From the cell containing the given text, extract its center point as [x, y] coordinate. 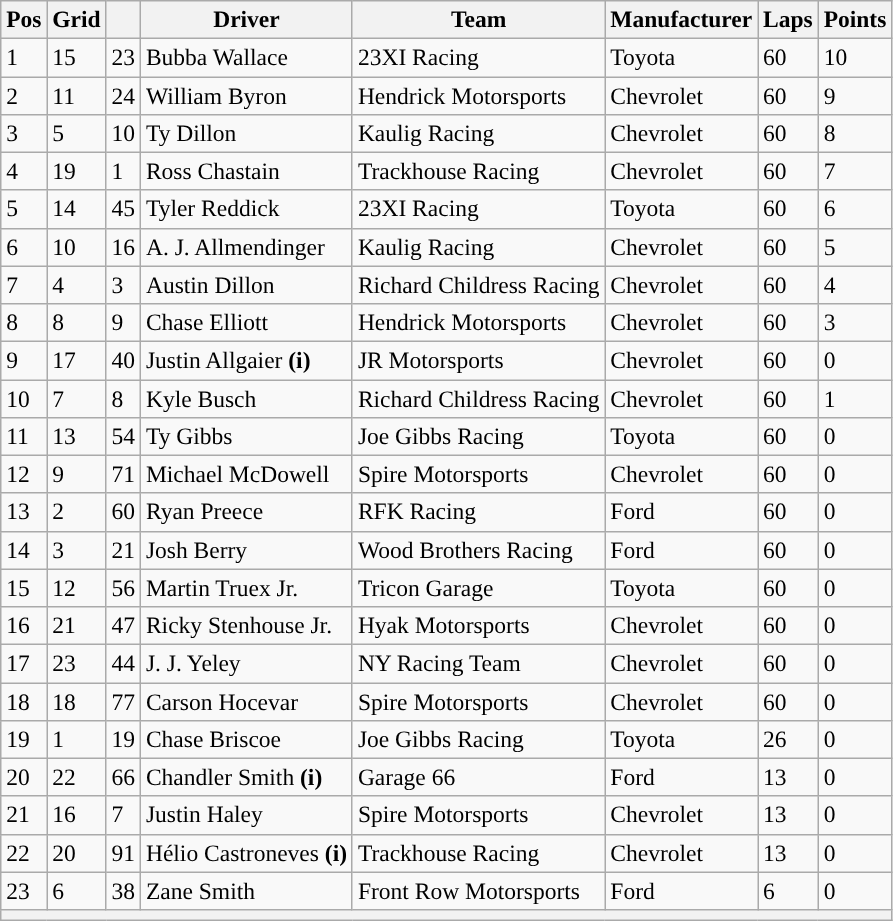
Pos [24, 19]
40 [123, 360]
Ty Dillon [246, 133]
William Byron [246, 95]
71 [123, 474]
Ricky Stenhouse Jr. [246, 625]
Bubba Wallace [246, 57]
44 [123, 663]
45 [123, 209]
Team [478, 19]
JR Motorsports [478, 360]
Zane Smith [246, 891]
91 [123, 853]
Points [855, 19]
Chase Elliott [246, 322]
38 [123, 891]
Laps [788, 19]
24 [123, 95]
47 [123, 625]
Justin Allgaier (i) [246, 360]
J. J. Yeley [246, 663]
Tyler Reddick [246, 209]
Front Row Motorsports [478, 891]
56 [123, 588]
Garage 66 [478, 777]
Manufacturer [682, 19]
Chase Briscoe [246, 739]
Kyle Busch [246, 398]
Grid [76, 19]
Martin Truex Jr. [246, 588]
Hélio Castroneves (i) [246, 853]
A. J. Allmendinger [246, 247]
Driver [246, 19]
Ryan Preece [246, 512]
77 [123, 701]
Ross Chastain [246, 171]
Chandler Smith (i) [246, 777]
Tricon Garage [478, 588]
Josh Berry [246, 550]
Wood Brothers Racing [478, 550]
Ty Gibbs [246, 436]
RFK Racing [478, 512]
Justin Haley [246, 815]
26 [788, 739]
Michael McDowell [246, 474]
Carson Hocevar [246, 701]
54 [123, 436]
NY Racing Team [478, 663]
Hyak Motorsports [478, 625]
Austin Dillon [246, 285]
66 [123, 777]
